From the cell containing the given text, extract its center point as (X, Y) coordinate. 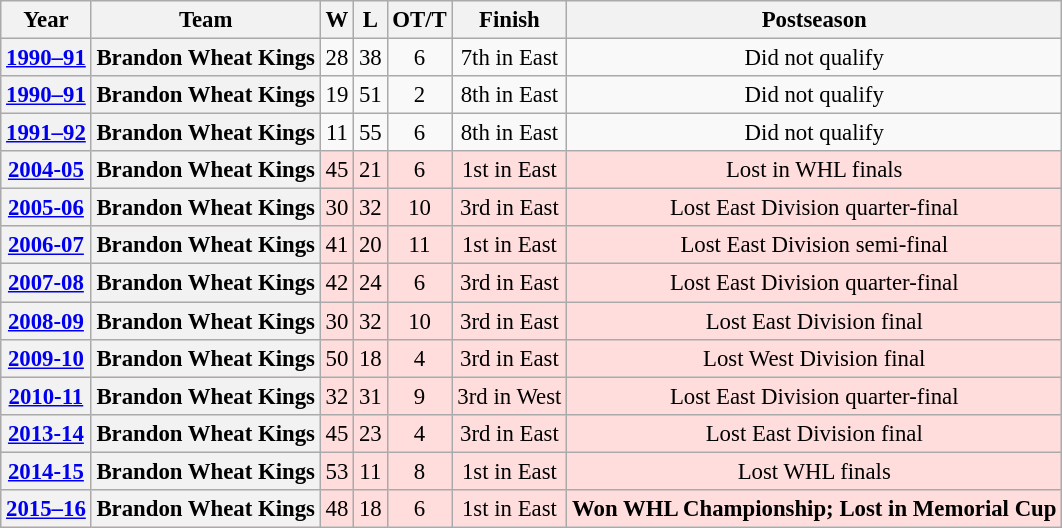
Team (206, 20)
7th in East (510, 58)
1991–92 (46, 133)
2007-08 (46, 283)
24 (370, 283)
Finish (510, 20)
19 (336, 95)
2008-09 (46, 321)
L (370, 20)
2005-06 (46, 208)
Year (46, 20)
8 (420, 471)
Lost East Division semi-final (814, 245)
2014-15 (46, 471)
2 (420, 95)
OT/T (420, 20)
50 (336, 358)
2006-07 (46, 245)
9 (420, 396)
41 (336, 245)
W (336, 20)
51 (370, 95)
Lost WHL finals (814, 471)
28 (336, 58)
2010-11 (46, 396)
42 (336, 283)
23 (370, 433)
38 (370, 58)
Won WHL Championship; Lost in Memorial Cup (814, 509)
2015–16 (46, 509)
2004-05 (46, 170)
53 (336, 471)
3rd in West (510, 396)
20 (370, 245)
2009-10 (46, 358)
55 (370, 133)
31 (370, 396)
Lost West Division final (814, 358)
Lost in WHL finals (814, 170)
48 (336, 509)
21 (370, 170)
Postseason (814, 20)
2013-14 (46, 433)
